Pinpoint the cell where the given text exists, returning its [x, y] midpoint coordinate. 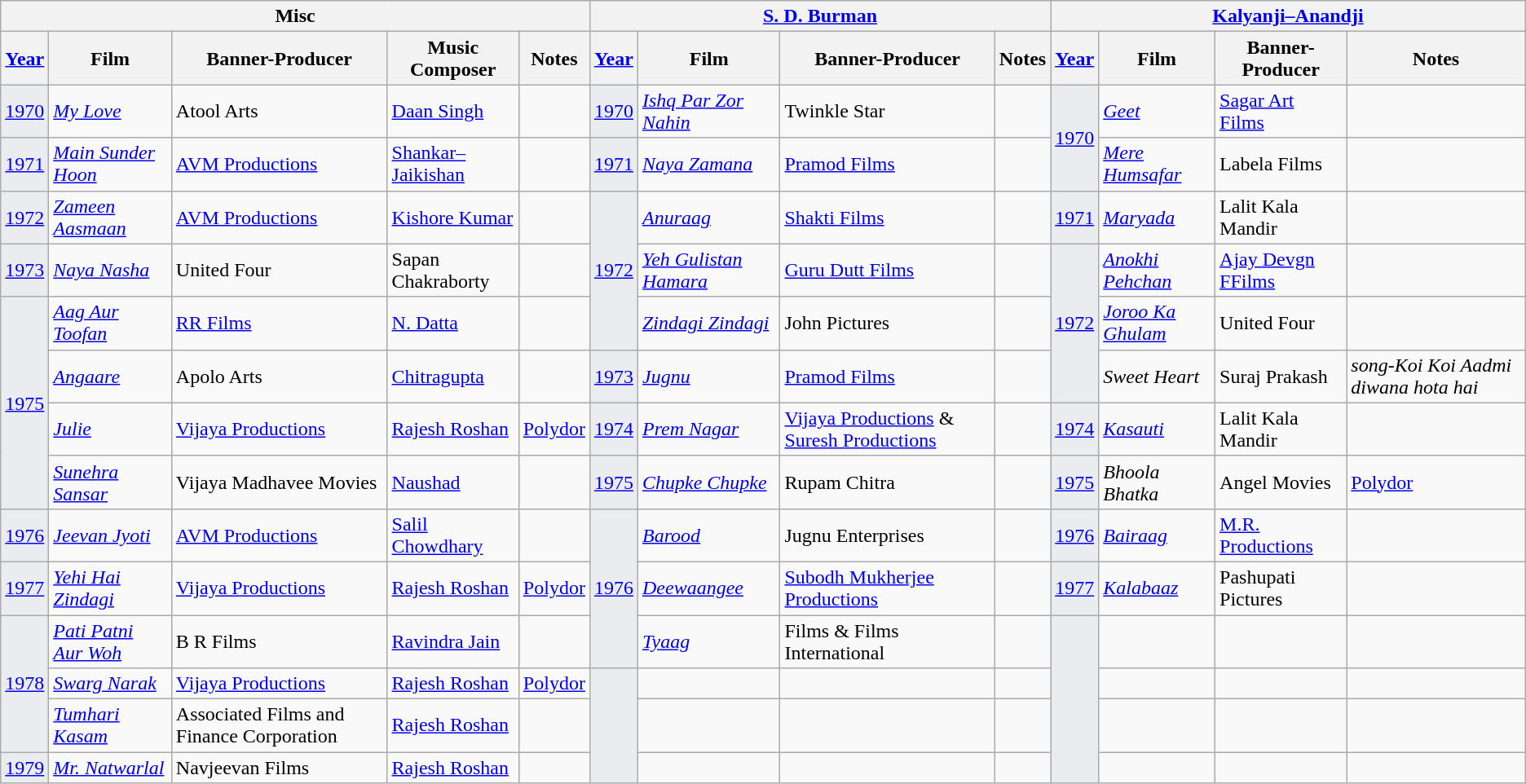
Kalabaaz [1158, 588]
Angel Movies [1281, 482]
Tyaag [709, 641]
Jugnu [709, 377]
Julie [110, 429]
Maryada [1158, 217]
Yeh Gulistan Hamara [709, 271]
Pati Patni Aur Woh [110, 641]
Barood [709, 535]
N. Datta [453, 323]
Tumhari Kasam [110, 725]
Vijaya Madhavee Movies [279, 482]
Misc [295, 16]
Chupke Chupke [709, 482]
Music Composer [453, 59]
Sweet Heart [1158, 377]
M.R. Productions [1281, 535]
Jeevan Jyoti [110, 535]
Vijaya Productions & Suresh Productions [887, 429]
Zindagi Zindagi [709, 323]
Prem Nagar [709, 429]
Shankar–Jaikishan [453, 165]
Twinkle Star [887, 111]
Swarg Narak [110, 684]
Aag Aur Toofan [110, 323]
B R Films [279, 641]
Suraj Prakash [1281, 377]
Ishq Par Zor Nahin [709, 111]
Mr. Natwarlal [110, 768]
RR Films [279, 323]
song-Koi Koi Aadmi diwana hota hai [1436, 377]
Kishore Kumar [453, 217]
Chitragupta [453, 377]
Naya Zamana [709, 165]
Bhoola Bhatka [1158, 482]
Kalyanji–Anandji [1288, 16]
Apolo Arts [279, 377]
Anuraag [709, 217]
Daan Singh [453, 111]
Yehi Hai Zindagi [110, 588]
Associated Films and Finance Corporation [279, 725]
Bairaag [1158, 535]
Geet [1158, 111]
Atool Arts [279, 111]
Ravindra Jain [453, 641]
Main Sunder Hoon [110, 165]
Jugnu Enterprises [887, 535]
Naya Nasha [110, 271]
Guru Dutt Films [887, 271]
S. D. Burman [820, 16]
1978 [24, 683]
Navjeevan Films [279, 768]
Films & Films International [887, 641]
Angaare [110, 377]
Shakti Films [887, 217]
My Love [110, 111]
Anokhi Pehchan [1158, 271]
Naushad [453, 482]
Rupam Chitra [887, 482]
Joroo Ka Ghulam [1158, 323]
Labela Films [1281, 165]
Subodh Mukherjee Productions [887, 588]
Salil Chowdhary [453, 535]
Zameen Aasmaan [110, 217]
Pashupati Pictures [1281, 588]
John Pictures [887, 323]
Ajay Devgn FFilms [1281, 271]
Mere Humsafar [1158, 165]
Deewaangee [709, 588]
1979 [24, 768]
Sagar Art Films [1281, 111]
Sunehra Sansar [110, 482]
Sapan Chakraborty [453, 271]
Kasauti [1158, 429]
